Provide the (X, Y) coordinate of the cell's center where the given text is located.  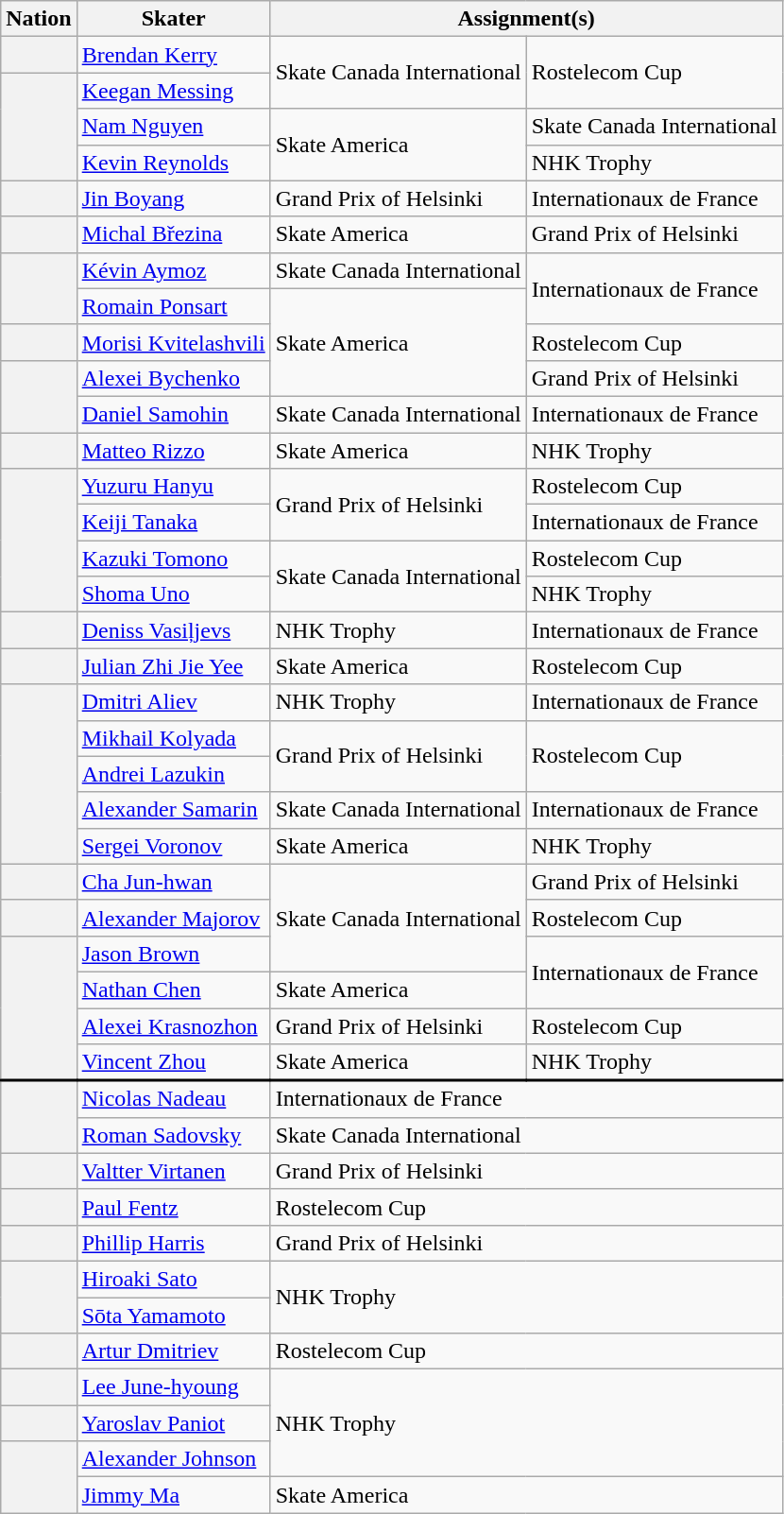
Alexei Krasnozhon (174, 1025)
Lee June-hyoung (174, 1387)
Morisi Kvitelashvili (174, 342)
Assignment(s) (526, 19)
Yaroslav Paniot (174, 1423)
Daniel Samohin (174, 414)
Dmitri Aliev (174, 702)
Skater (174, 19)
Artur Dmitriev (174, 1351)
Kazuki Tomono (174, 559)
Jin Boyang (174, 198)
Andrei Lazukin (174, 774)
Paul Fentz (174, 1207)
Deniss Vasiļjevs (174, 630)
Phillip Harris (174, 1243)
Kévin Aymoz (174, 270)
Alexander Majorov (174, 918)
Matteo Rizzo (174, 451)
Keiji Tanaka (174, 523)
Sergei Voronov (174, 846)
Kevin Reynolds (174, 163)
Cha Jun-hwan (174, 882)
Jimmy Ma (174, 1495)
Brendan Kerry (174, 55)
Nicolas Nadeau (174, 1098)
Nam Nguyen (174, 127)
Alexander Johnson (174, 1459)
Nation (39, 19)
Shoma Uno (174, 594)
Alexander Samarin (174, 810)
Hiroaki Sato (174, 1279)
Roman Sadovsky (174, 1135)
Yuzuru Hanyu (174, 487)
Sōta Yamamoto (174, 1315)
Jason Brown (174, 954)
Julian Zhi Jie Yee (174, 666)
Mikhail Kolyada (174, 738)
Valtter Virtanen (174, 1171)
Vincent Zhou (174, 1062)
Alexei Bychenko (174, 378)
Michal Březina (174, 234)
Keegan Messing (174, 91)
Romain Ponsart (174, 306)
Nathan Chen (174, 989)
